Find where the given text appears and provide that cell's center as [X, Y] coordinate. 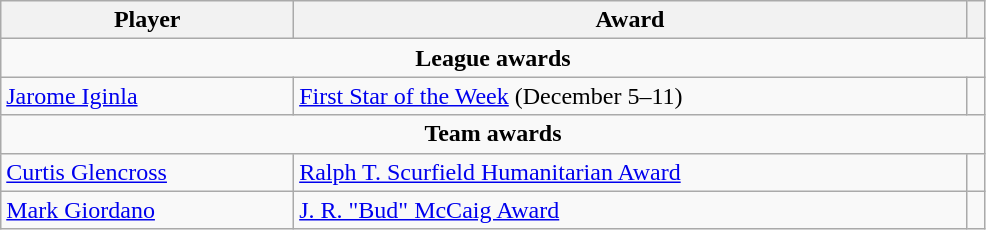
Player [148, 20]
Curtis Glencross [148, 172]
Team awards [493, 134]
League awards [493, 58]
Mark Giordano [148, 210]
Jarome Iginla [148, 96]
Ralph T. Scurfield Humanitarian Award [630, 172]
J. R. "Bud" McCaig Award [630, 210]
First Star of the Week (December 5–11) [630, 96]
Award [630, 20]
